Pinpoint the cell where the given text exists, returning its (X, Y) midpoint coordinate. 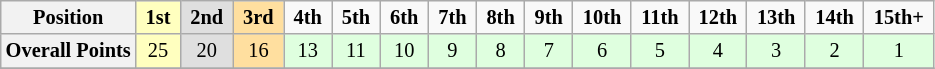
1 (899, 51)
13 (308, 51)
15th+ (899, 17)
5th (356, 17)
3 (776, 51)
10th (602, 17)
9th (549, 17)
25 (158, 51)
Position (68, 17)
13th (776, 17)
10 (404, 51)
9 (452, 51)
7 (549, 51)
3rd (258, 17)
12th (718, 17)
8th (500, 17)
5 (660, 51)
2nd (206, 17)
11th (660, 17)
2 (834, 51)
16 (258, 51)
4 (718, 51)
6 (602, 51)
4th (308, 17)
20 (206, 51)
11 (356, 51)
1st (158, 17)
14th (834, 17)
Overall Points (68, 51)
8 (500, 51)
6th (404, 17)
7th (452, 17)
